Scan for the cell matching the given text and deliver its (X, Y) coordinate at center. 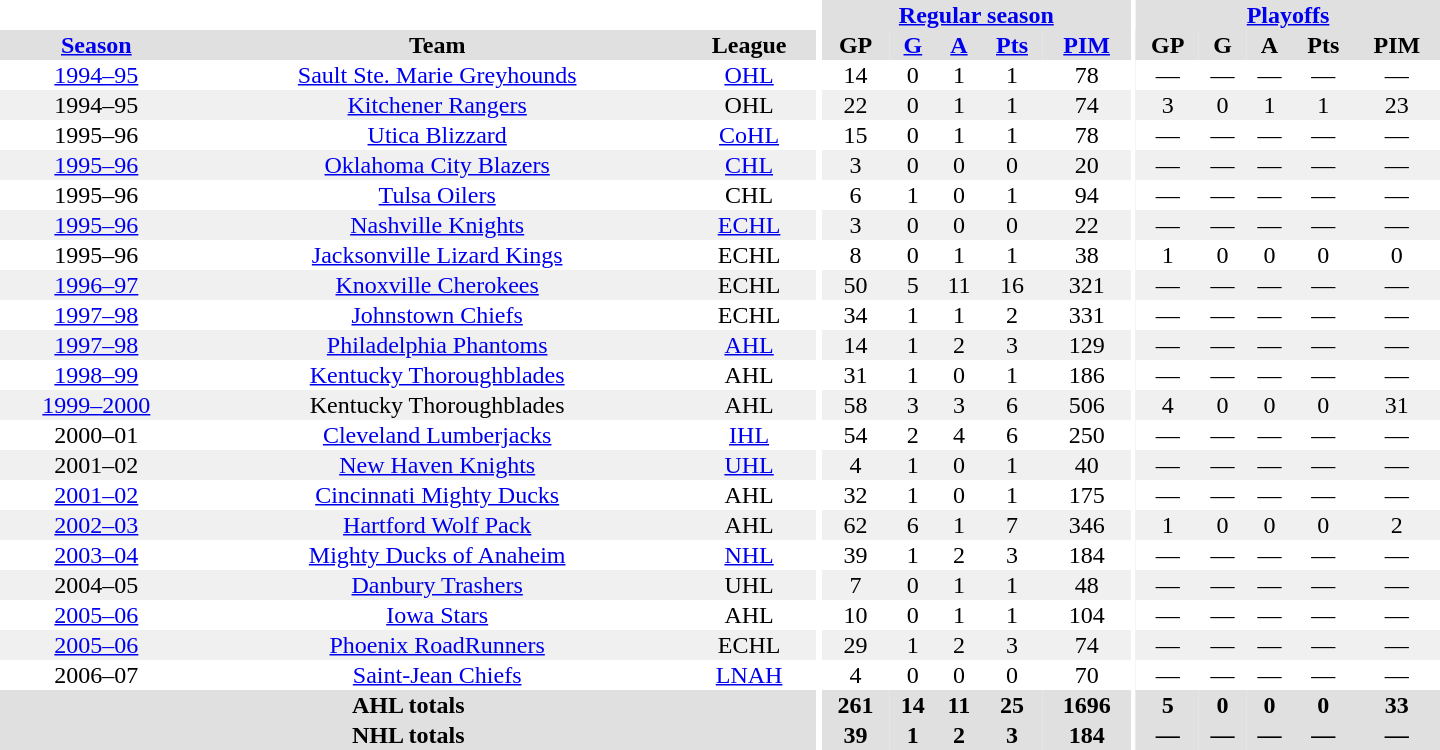
62 (856, 525)
Nashville Knights (438, 225)
50 (856, 285)
346 (1086, 525)
1999–2000 (96, 405)
LNAH (750, 675)
AHL totals (408, 705)
League (750, 45)
331 (1086, 315)
48 (1086, 585)
29 (856, 645)
2003–04 (96, 555)
54 (856, 435)
129 (1086, 345)
Sault Ste. Marie Greyhounds (438, 75)
NHL (750, 555)
186 (1086, 375)
34 (856, 315)
1998–99 (96, 375)
Johnstown Chiefs (438, 315)
38 (1086, 255)
1696 (1086, 705)
Season (96, 45)
Team (438, 45)
16 (1012, 285)
8 (856, 255)
2004–05 (96, 585)
Utica Blizzard (438, 135)
2006–07 (96, 675)
261 (856, 705)
40 (1086, 465)
1996–97 (96, 285)
506 (1086, 405)
175 (1086, 495)
2000–01 (96, 435)
Jacksonville Lizard Kings (438, 255)
58 (856, 405)
33 (1397, 705)
Regular season (976, 15)
Cleveland Lumberjacks (438, 435)
25 (1012, 705)
321 (1086, 285)
CoHL (750, 135)
10 (856, 615)
2002–03 (96, 525)
250 (1086, 435)
Cincinnati Mighty Ducks (438, 495)
Saint-Jean Chiefs (438, 675)
32 (856, 495)
New Haven Knights (438, 465)
Oklahoma City Blazers (438, 165)
NHL totals (408, 735)
Kitchener Rangers (438, 105)
Phoenix RoadRunners (438, 645)
Philadelphia Phantoms (438, 345)
Knoxville Cherokees (438, 285)
104 (1086, 615)
94 (1086, 195)
20 (1086, 165)
Hartford Wolf Pack (438, 525)
IHL (750, 435)
Playoffs (1288, 15)
Mighty Ducks of Anaheim (438, 555)
23 (1397, 105)
Danbury Trashers (438, 585)
Iowa Stars (438, 615)
70 (1086, 675)
15 (856, 135)
Tulsa Oilers (438, 195)
